Locate the cell with the specified text and output its [x, y] center coordinate. 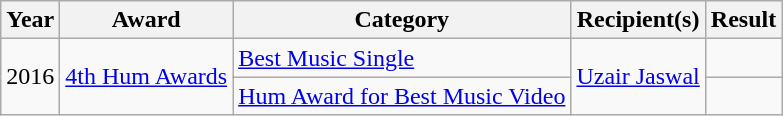
Result [743, 20]
Recipient(s) [638, 20]
Best Music Single [402, 58]
Uzair Jaswal [638, 77]
Category [402, 20]
2016 [30, 77]
Award [146, 20]
Hum Award for Best Music Video [402, 96]
4th Hum Awards [146, 77]
Year [30, 20]
